Scan for the cell matching the given text and deliver its (x, y) coordinate at center. 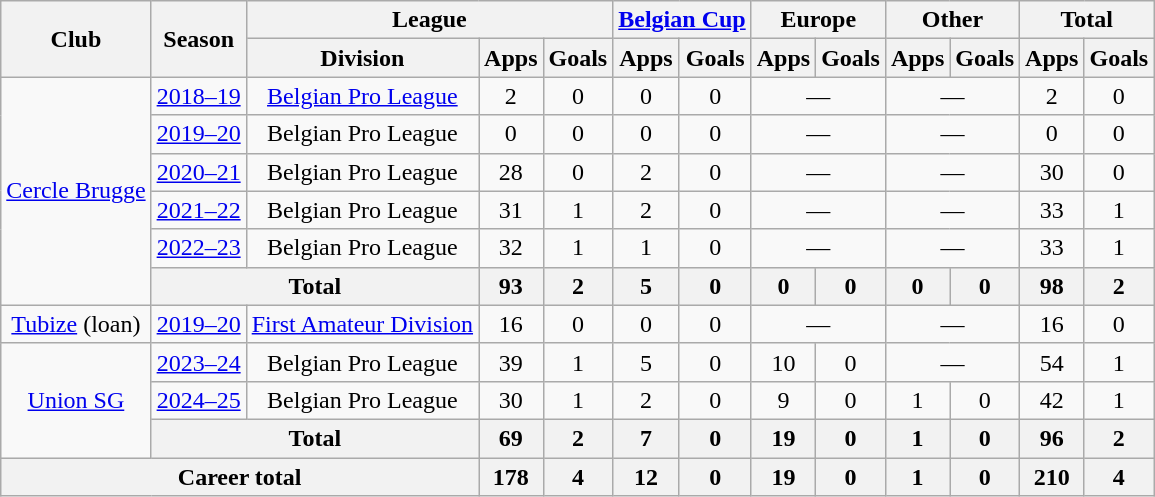
Cercle Brugge (76, 191)
210 (1052, 477)
2023–24 (198, 362)
9 (783, 400)
2018–19 (198, 96)
93 (511, 286)
2020–21 (198, 172)
Europe (818, 20)
178 (511, 477)
7 (646, 438)
Tubize (loan) (76, 324)
31 (511, 210)
Belgian Cup (682, 20)
Division (362, 58)
10 (783, 362)
Season (198, 39)
32 (511, 248)
98 (1052, 286)
2022–23 (198, 248)
42 (1052, 400)
League (430, 20)
28 (511, 172)
First Amateur Division (362, 324)
Other (952, 20)
69 (511, 438)
96 (1052, 438)
2021–22 (198, 210)
Career total (240, 477)
Club (76, 39)
54 (1052, 362)
12 (646, 477)
2024–25 (198, 400)
Union SG (76, 400)
39 (511, 362)
